Detect which cell encompasses the target text, then output its [X, Y] center coordinate. 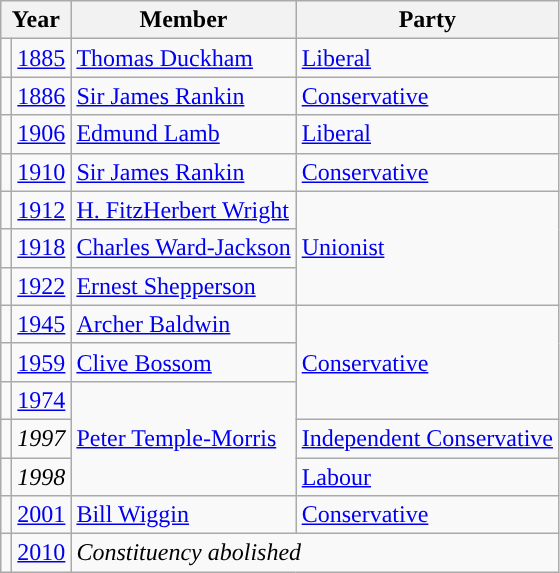
2001 [42, 515]
Archer Baldwin [184, 324]
Ernest Shepperson [184, 286]
1912 [42, 210]
1959 [42, 362]
Party [427, 20]
Charles Ward-Jackson [184, 248]
Labour [427, 477]
1945 [42, 324]
1922 [42, 286]
1906 [42, 134]
1998 [42, 477]
Edmund Lamb [184, 134]
1974 [42, 400]
Constituency abolished [315, 553]
1997 [42, 438]
2010 [42, 553]
Unionist [427, 248]
Member [184, 20]
H. FitzHerbert Wright [184, 210]
1910 [42, 172]
Bill Wiggin [184, 515]
1918 [42, 248]
Peter Temple-Morris [184, 438]
1885 [42, 58]
Year [36, 20]
Thomas Duckham [184, 58]
1886 [42, 96]
Clive Bossom [184, 362]
Independent Conservative [427, 438]
